Scan for the cell matching the given text and deliver its [x, y] coordinate at center. 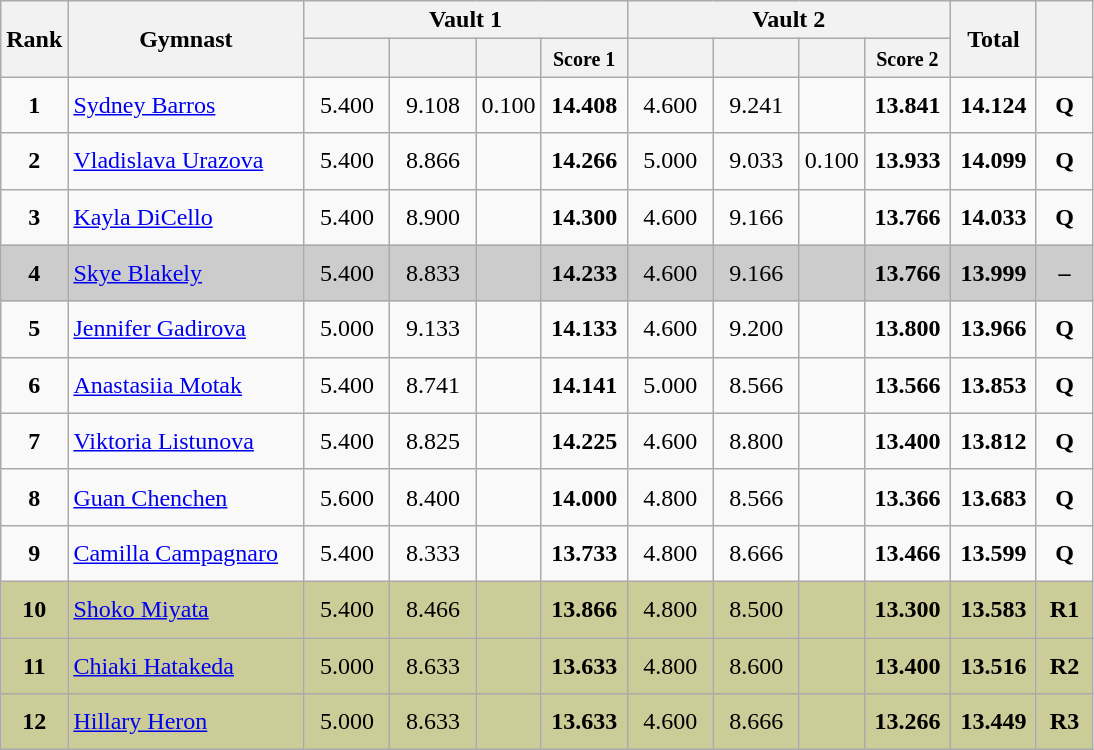
13.733 [584, 553]
13.566 [907, 385]
8.400 [433, 497]
Rank [34, 39]
14.099 [993, 161]
13.449 [993, 722]
9.033 [756, 161]
9 [34, 553]
13.466 [907, 553]
Camilla Campagnaro [186, 553]
9.241 [756, 105]
13.812 [993, 441]
1 [34, 105]
14.133 [584, 329]
13.853 [993, 385]
14.141 [584, 385]
Gymnast [186, 39]
10 [34, 609]
13.366 [907, 497]
4 [34, 273]
8.800 [756, 441]
9.133 [433, 329]
14.000 [584, 497]
Score 2 [907, 58]
13.599 [993, 553]
6 [34, 385]
Total [993, 39]
12 [34, 722]
13.300 [907, 609]
Hillary Heron [186, 722]
Sydney Barros [186, 105]
Viktoria Listunova [186, 441]
8.900 [433, 217]
14.033 [993, 217]
8.466 [433, 609]
Vault 2 [788, 20]
Guan Chenchen [186, 497]
8.600 [756, 666]
5 [34, 329]
R3 [1064, 722]
Anastasiia Motak [186, 385]
9.200 [756, 329]
13.266 [907, 722]
R2 [1064, 666]
8.866 [433, 161]
9.108 [433, 105]
13.966 [993, 329]
13.800 [907, 329]
8.741 [433, 385]
Shoko Miyata [186, 609]
2 [34, 161]
Chiaki Hatakeda [186, 666]
8.833 [433, 273]
8 [34, 497]
Vault 1 [466, 20]
Skye Blakely [186, 273]
5.600 [347, 497]
8.500 [756, 609]
11 [34, 666]
Jennifer Gadirova [186, 329]
– [1064, 273]
7 [34, 441]
14.266 [584, 161]
13.583 [993, 609]
Score 1 [584, 58]
13.933 [907, 161]
14.408 [584, 105]
8.825 [433, 441]
14.300 [584, 217]
R1 [1064, 609]
13.999 [993, 273]
13.841 [907, 105]
13.683 [993, 497]
8.333 [433, 553]
3 [34, 217]
14.225 [584, 441]
Kayla DiCello [186, 217]
13.866 [584, 609]
Vladislava Urazova [186, 161]
14.233 [584, 273]
13.516 [993, 666]
14.124 [993, 105]
